Search for the cell housing the specified text and yield its [X, Y] center coordinate. 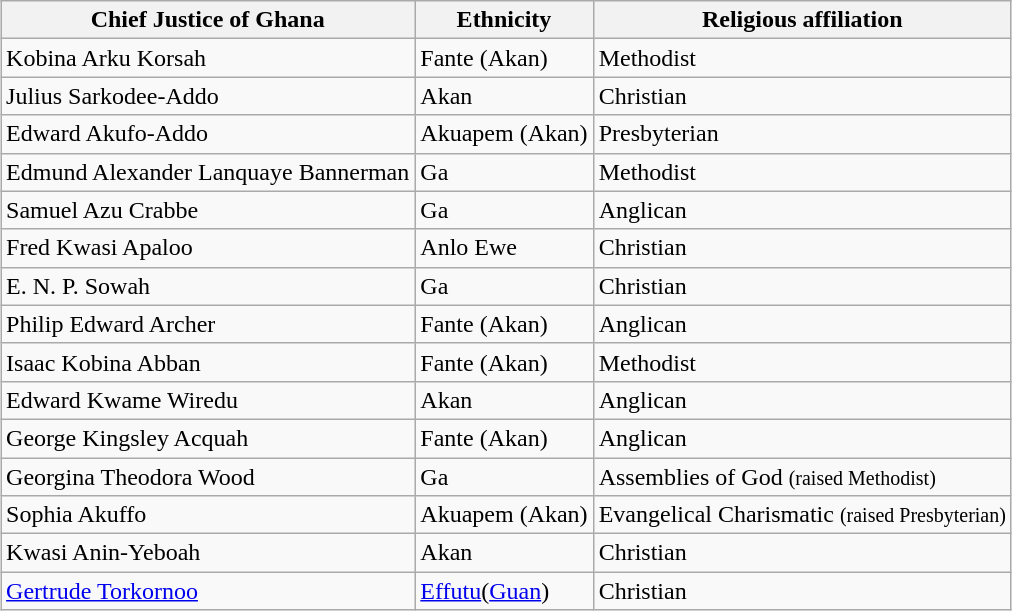
Anlo Ewe [504, 248]
Philip Edward Archer [208, 324]
Religious affiliation [802, 20]
George Kingsley Acquah [208, 438]
Fred Kwasi Apaloo [208, 248]
Edmund Alexander Lanquaye Bannerman [208, 172]
Gertrude Torkornoo [208, 591]
Georgina Theodora Wood [208, 477]
Chief Justice of Ghana [208, 20]
Presbyterian [802, 134]
Kobina Arku Korsah [208, 58]
E. N. P. Sowah [208, 286]
Julius Sarkodee-Addo [208, 96]
Evangelical Charismatic (raised Presbyterian) [802, 515]
Edward Kwame Wiredu [208, 400]
Ethnicity [504, 20]
Edward Akufo-Addo [208, 134]
Samuel Azu Crabbe [208, 210]
Assemblies of God (raised Methodist) [802, 477]
Kwasi Anin-Yeboah [208, 553]
Effutu(Guan) [504, 591]
Sophia Akuffo [208, 515]
Isaac Kobina Abban [208, 362]
